Return the (X, Y) coordinate for the center point of the cell that contains the specified text.  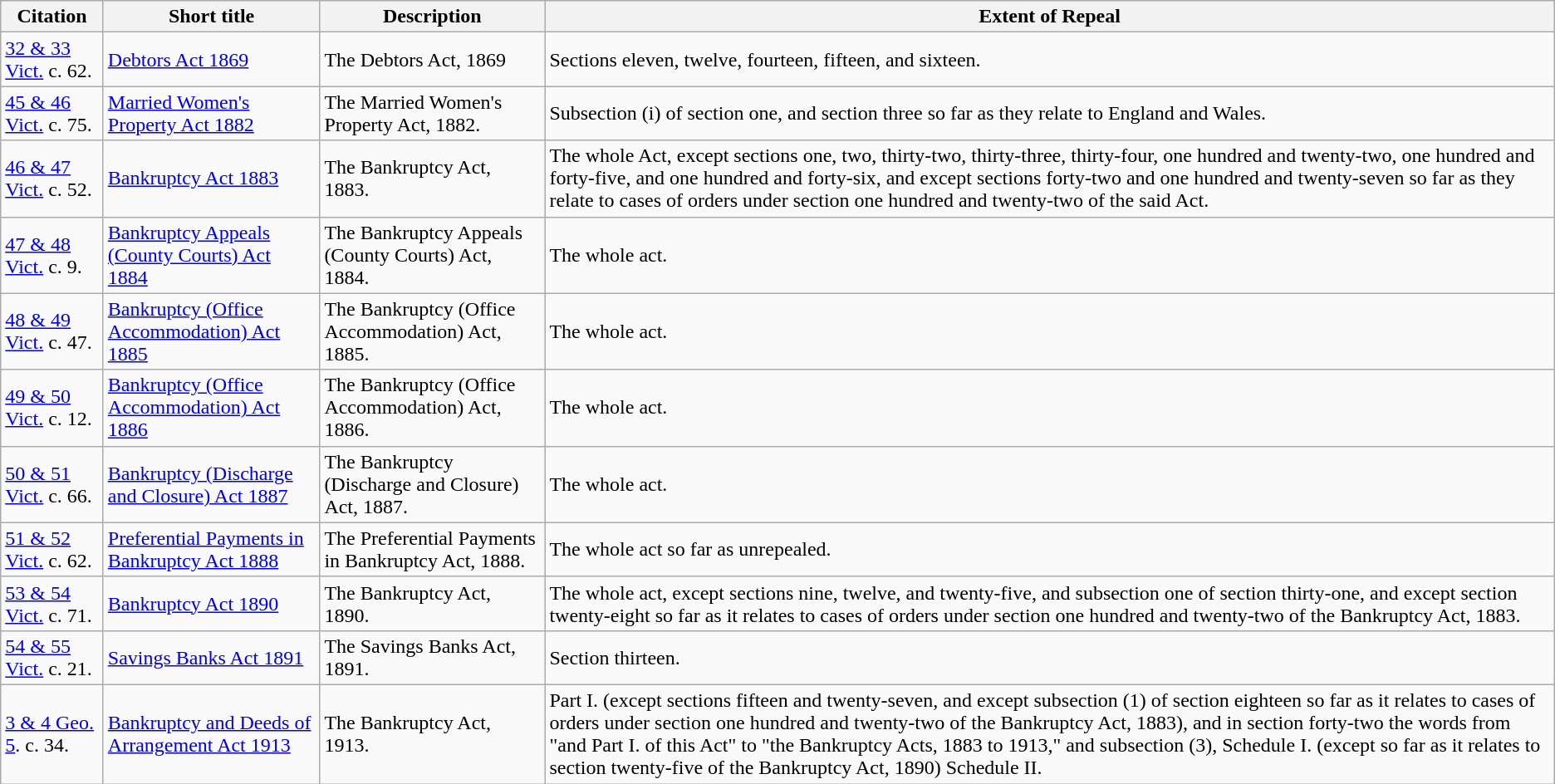
Description (432, 17)
The Debtors Act, 1869 (432, 60)
Bankruptcy (Discharge and Closure) Act 1887 (211, 484)
The Bankruptcy Appeals (County Courts) Act, 1884. (432, 255)
The Bankruptcy (Office Accommodation) Act, 1885. (432, 331)
Debtors Act 1869 (211, 60)
Section thirteen. (1050, 658)
Bankruptcy Appeals (County Courts) Act 1884 (211, 255)
The Married Women's Property Act, 1882. (432, 113)
46 & 47 Vict. c. 52. (52, 179)
The Bankruptcy Act, 1913. (432, 734)
Preferential Payments in Bankruptcy Act 1888 (211, 550)
Sections eleven, twelve, fourteen, fifteen, and sixteen. (1050, 60)
Citation (52, 17)
Bankruptcy and Deeds of Arrangement Act 1913 (211, 734)
54 & 55 Vict. c. 21. (52, 658)
The whole act so far as unrepealed. (1050, 550)
The Preferential Payments in Bankruptcy Act, 1888. (432, 550)
3 & 4 Geo. 5. c. 34. (52, 734)
Bankruptcy (Office Accommodation) Act 1886 (211, 408)
50 & 51 Vict. c. 66. (52, 484)
Bankruptcy Act 1890 (211, 603)
45 & 46 Vict. c. 75. (52, 113)
Bankruptcy (Office Accommodation) Act 1885 (211, 331)
47 & 48 Vict. c. 9. (52, 255)
49 & 50 Vict. c. 12. (52, 408)
The Bankruptcy Act, 1890. (432, 603)
Bankruptcy Act 1883 (211, 179)
48 & 49 Vict. c. 47. (52, 331)
The Bankruptcy (Discharge and Closure) Act, 1887. (432, 484)
51 & 52 Vict. c. 62. (52, 550)
The Bankruptcy Act, 1883. (432, 179)
32 & 33 Vict. c. 62. (52, 60)
Subsection (i) of section one, and section three so far as they relate to England and Wales. (1050, 113)
Extent of Repeal (1050, 17)
Short title (211, 17)
The Savings Banks Act, 1891. (432, 658)
53 & 54 Vict. c. 71. (52, 603)
Married Women's Property Act 1882 (211, 113)
Savings Banks Act 1891 (211, 658)
The Bankruptcy (Office Accommodation) Act, 1886. (432, 408)
